Provide the [x, y] coordinate of the cell's center where the given text is located.  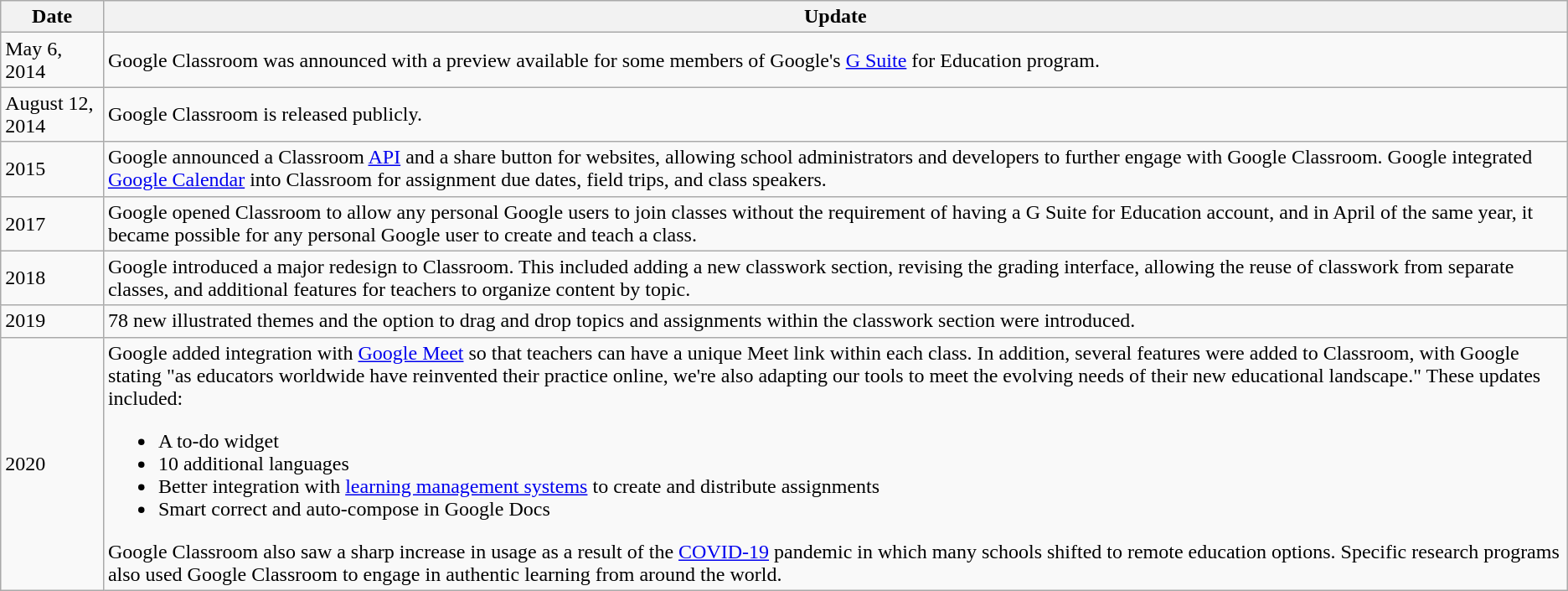
Update [835, 17]
August 12, 2014 [52, 114]
Google Classroom is released publicly. [835, 114]
78 new illustrated themes and the option to drag and drop topics and assignments within the classwork section were introduced. [835, 321]
2017 [52, 223]
2020 [52, 464]
2015 [52, 169]
May 6, 2014 [52, 60]
2019 [52, 321]
Google Classroom was announced with a preview available for some members of Google's G Suite for Education program. [835, 60]
Date [52, 17]
2018 [52, 278]
